Identify which cell holds the provided text, then report its [X, Y] central coordinate. 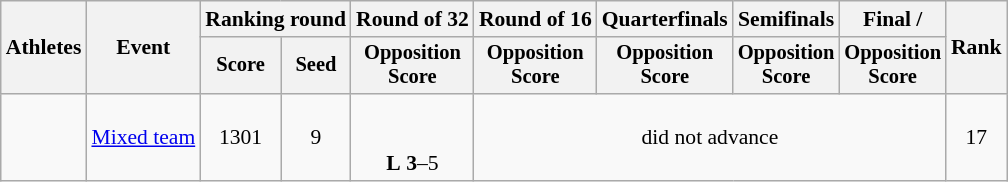
Mixed team [143, 138]
L 3–5 [412, 138]
Seed [316, 66]
Event [143, 48]
17 [976, 138]
Semifinals [786, 19]
9 [316, 138]
Round of 16 [536, 19]
Round of 32 [412, 19]
Ranking round [276, 19]
1301 [240, 138]
did not advance [710, 138]
Score [240, 66]
Final / [892, 19]
Athletes [44, 48]
Quarterfinals [665, 19]
Rank [976, 48]
